For the text-containing cell, return its midpoint in (X, Y) coordinate format. 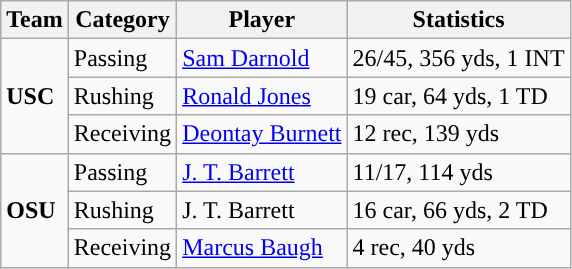
Team (35, 20)
OSU (35, 210)
Sam Darnold (262, 58)
USC (35, 96)
4 rec, 40 yds (458, 248)
11/17, 114 yds (458, 172)
12 rec, 139 yds (458, 134)
Marcus Baugh (262, 248)
19 car, 64 yds, 1 TD (458, 96)
Player (262, 20)
Ronald Jones (262, 96)
16 car, 66 yds, 2 TD (458, 210)
Category (122, 20)
26/45, 356 yds, 1 INT (458, 58)
Deontay Burnett (262, 134)
Statistics (458, 20)
